Search for the cell housing the specified text and yield its [x, y] center coordinate. 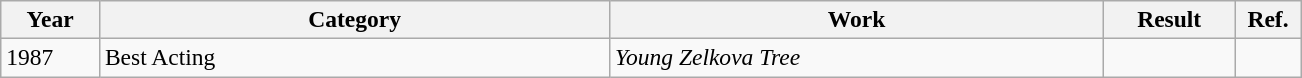
Young Zelkova Tree [857, 57]
Result [1169, 19]
1987 [50, 57]
Best Acting [354, 57]
Category [354, 19]
Ref. [1268, 19]
Year [50, 19]
Work [857, 19]
